Find where the given text appears and provide that cell's center as (x, y) coordinate. 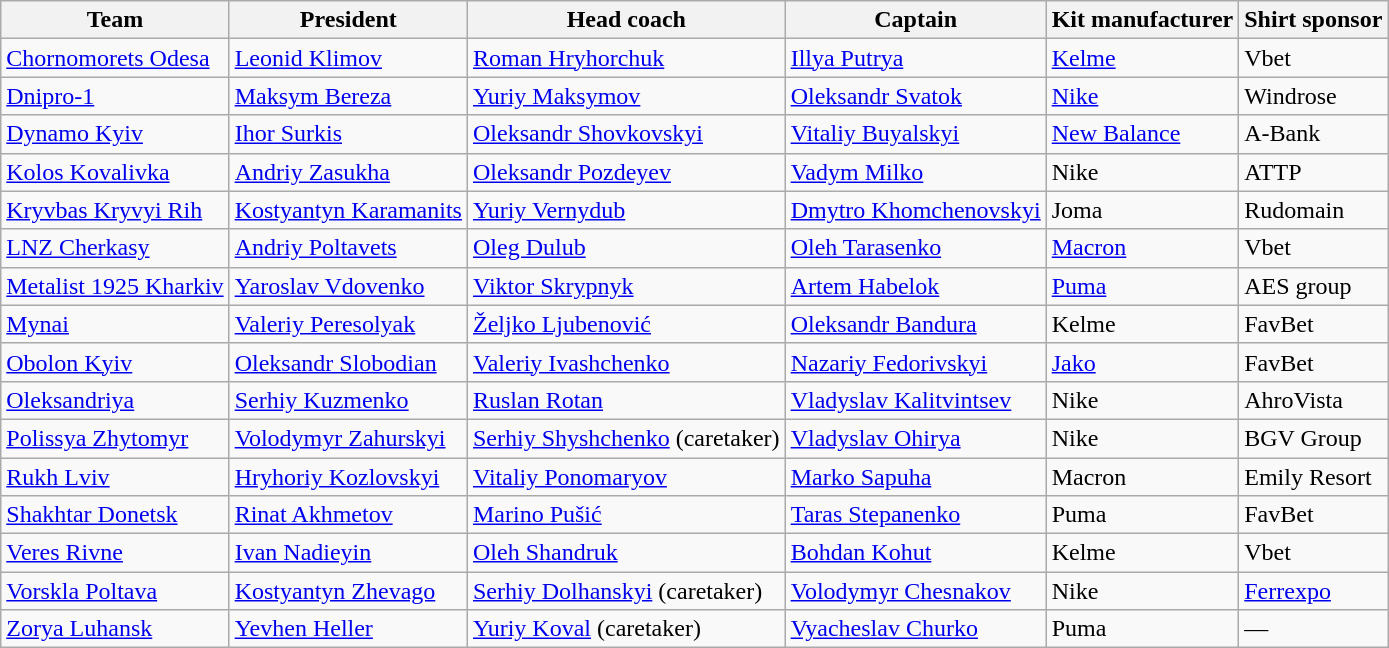
Yuriy Vernydub (626, 210)
Vladyslav Ohirya (916, 438)
Dynamo Kyiv (115, 134)
Oleksandr Shovkovskyi (626, 134)
Shirt sponsor (1314, 20)
New Balance (1142, 134)
Taras Stepanenko (916, 515)
Bohdan Kohut (916, 553)
AhroVista (1314, 400)
Emily Resort (1314, 477)
Rudomain (1314, 210)
Artem Habelok (916, 286)
Hryhoriy Kozlovskyi (348, 477)
Yuriy Maksymov (626, 96)
Serhiy Shyshchenko (caretaker) (626, 438)
Volodymyr Zahurskyi (348, 438)
Leonid Klimov (348, 58)
Kolos Kovalivka (115, 172)
Roman Hryhorchuk (626, 58)
AES group (1314, 286)
Kostyantyn Karamanits (348, 210)
Oleksandr Bandura (916, 324)
Nazariy Fedorivskyi (916, 362)
Marino Pušić (626, 515)
Oleh Shandruk (626, 553)
Rinat Akhmetov (348, 515)
Dmytro Khomchenovskyi (916, 210)
Oleh Tarasenko (916, 248)
LNZ Cherkasy (115, 248)
Vitaliy Buyalskyi (916, 134)
Chornomorets Odesa (115, 58)
Vladyslav Kalitvintsev (916, 400)
Serhiy Kuzmenko (348, 400)
Jako (1142, 362)
Ferrexpo (1314, 591)
Veres Rivne (115, 553)
Dnipro-1 (115, 96)
Marko Sapuha (916, 477)
Team (115, 20)
ATTP (1314, 172)
Oleg Dulub (626, 248)
Zorya Luhansk (115, 629)
Oleksandr Pozdeyev (626, 172)
Yaroslav Vdovenko (348, 286)
Maksym Bereza (348, 96)
A-Bank (1314, 134)
Rukh Lviv (115, 477)
Ivan Nadieyin (348, 553)
Shakhtar Donetsk (115, 515)
Viktor Skrypnyk (626, 286)
Valeriy Peresolyak (348, 324)
Windrose (1314, 96)
Kryvbas Kryvyi Rih (115, 210)
Valeriy Ivashchenko (626, 362)
Kit manufacturer (1142, 20)
President (348, 20)
— (1314, 629)
Vorskla Poltava (115, 591)
Serhiy Dolhanskyi (caretaker) (626, 591)
Ihor Surkis (348, 134)
Andriy Zasukha (348, 172)
Captain (916, 20)
Yuriy Koval (caretaker) (626, 629)
Kostyantyn Zhevago (348, 591)
Oleksandr Slobodian (348, 362)
Head coach (626, 20)
Obolon Kyiv (115, 362)
Vyacheslav Churko (916, 629)
Yevhen Heller (348, 629)
Joma (1142, 210)
Oleksandr Svatok (916, 96)
Mynai (115, 324)
Vadym Milko (916, 172)
Illya Putrya (916, 58)
Oleksandriya (115, 400)
Ruslan Rotan (626, 400)
Metalist 1925 Kharkiv (115, 286)
Andriy Poltavets (348, 248)
Željko Ljubenović (626, 324)
Polissya Zhytomyr (115, 438)
Vitaliy Ponomaryov (626, 477)
Volodymyr Chesnakov (916, 591)
BGV Group (1314, 438)
